Provide the (X, Y) coordinate of the cell's center where the given text is located.  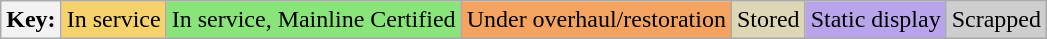
In service (114, 20)
Under overhaul/restoration (596, 20)
Stored (768, 20)
In service, Mainline Certified (314, 20)
Key: (31, 20)
Scrapped (996, 20)
Static display (876, 20)
